Search for the cell housing the specified text and yield its (X, Y) center coordinate. 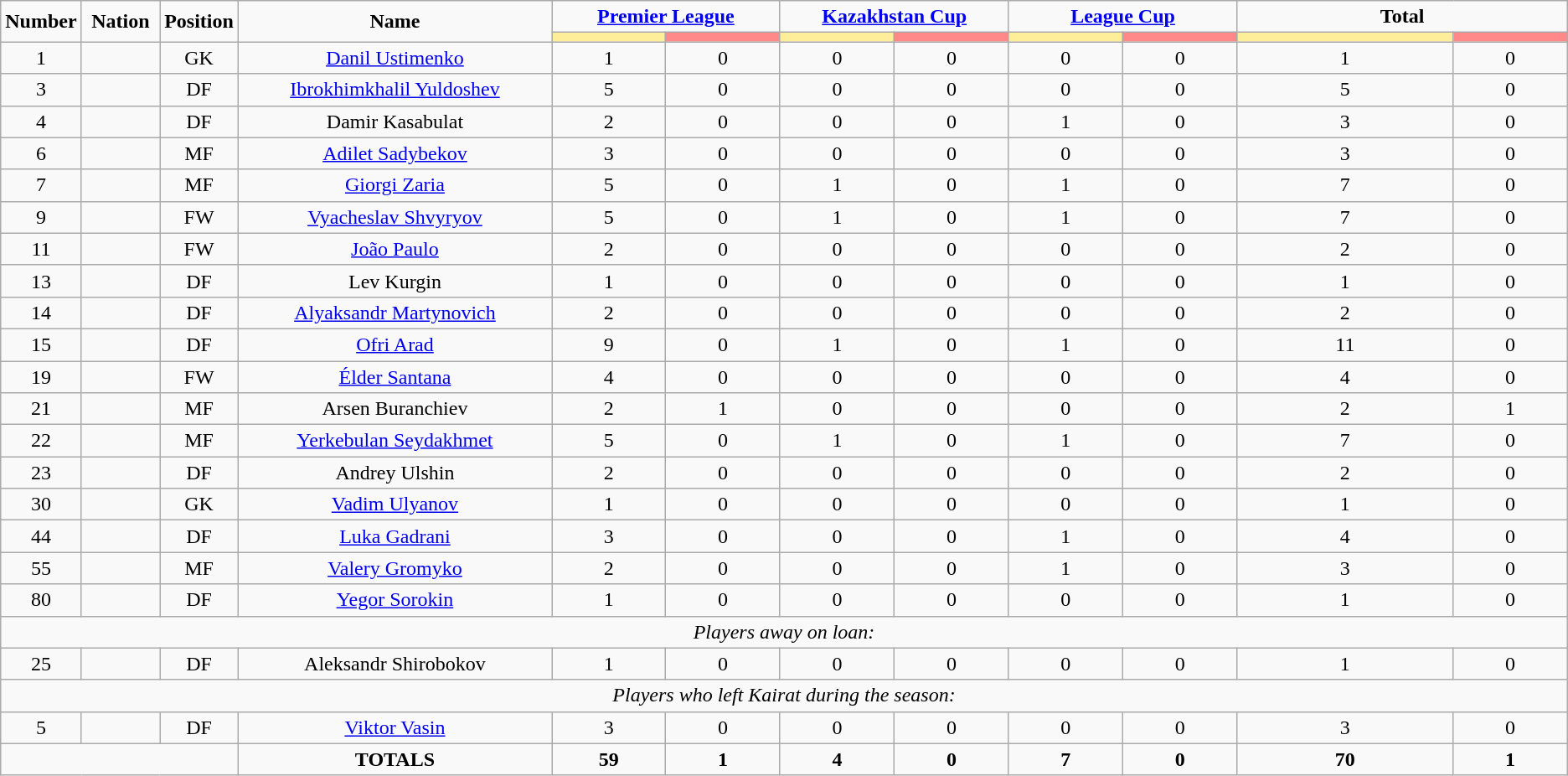
Yerkebulan Seydakhmet (395, 441)
Nation (121, 22)
Vadim Ulyanov (395, 504)
70 (1345, 759)
Vyacheslav Shvyryov (395, 217)
Arsen Buranchiev (395, 409)
Giorgi Zaria (395, 185)
Alyaksandr Martynovich (395, 313)
Premier League (665, 17)
19 (41, 376)
30 (41, 504)
80 (41, 600)
Damir Kasabulat (395, 122)
59 (608, 759)
Players who left Kairat during the season: (784, 696)
44 (41, 536)
Total (1402, 17)
Andrey Ulshin (395, 473)
Adilet Sadybekov (395, 153)
15 (41, 344)
Kazakhstan Cup (895, 17)
TOTALS (395, 759)
13 (41, 281)
João Paulo (395, 249)
25 (41, 664)
Players away on loan: (784, 632)
Élder Santana (395, 376)
Name (395, 22)
Number (41, 22)
Aleksandr Shirobokov (395, 664)
Luka Gadrani (395, 536)
Viktor Vasin (395, 727)
22 (41, 441)
21 (41, 409)
6 (41, 153)
Position (199, 22)
Danil Ustimenko (395, 58)
Ofri Arad (395, 344)
League Cup (1122, 17)
14 (41, 313)
Valery Gromyko (395, 568)
Ibrokhimkhalil Yuldoshev (395, 90)
23 (41, 473)
Yegor Sorokin (395, 600)
55 (41, 568)
Lev Kurgin (395, 281)
